Locate the cell with the specified text and output its (x, y) center coordinate. 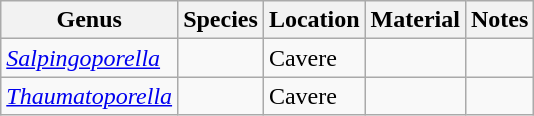
Salpingoporella (90, 58)
Notes (499, 20)
Species (221, 20)
Thaumatoporella (90, 96)
Material (415, 20)
Genus (90, 20)
Location (314, 20)
